Locate the cell with the specified text and output its [x, y] center coordinate. 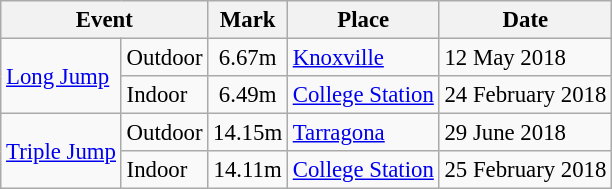
Mark [248, 20]
Event [104, 20]
Tarragona [363, 133]
Date [526, 20]
14.11m [248, 170]
14.15m [248, 133]
29 June 2018 [526, 133]
Long Jump [62, 76]
6.67m [248, 58]
Place [363, 20]
24 February 2018 [526, 95]
Knoxville [363, 58]
Triple Jump [62, 152]
6.49m [248, 95]
12 May 2018 [526, 58]
25 February 2018 [526, 170]
